Output the [X, Y] coordinate of the center of the cell containing the given text.  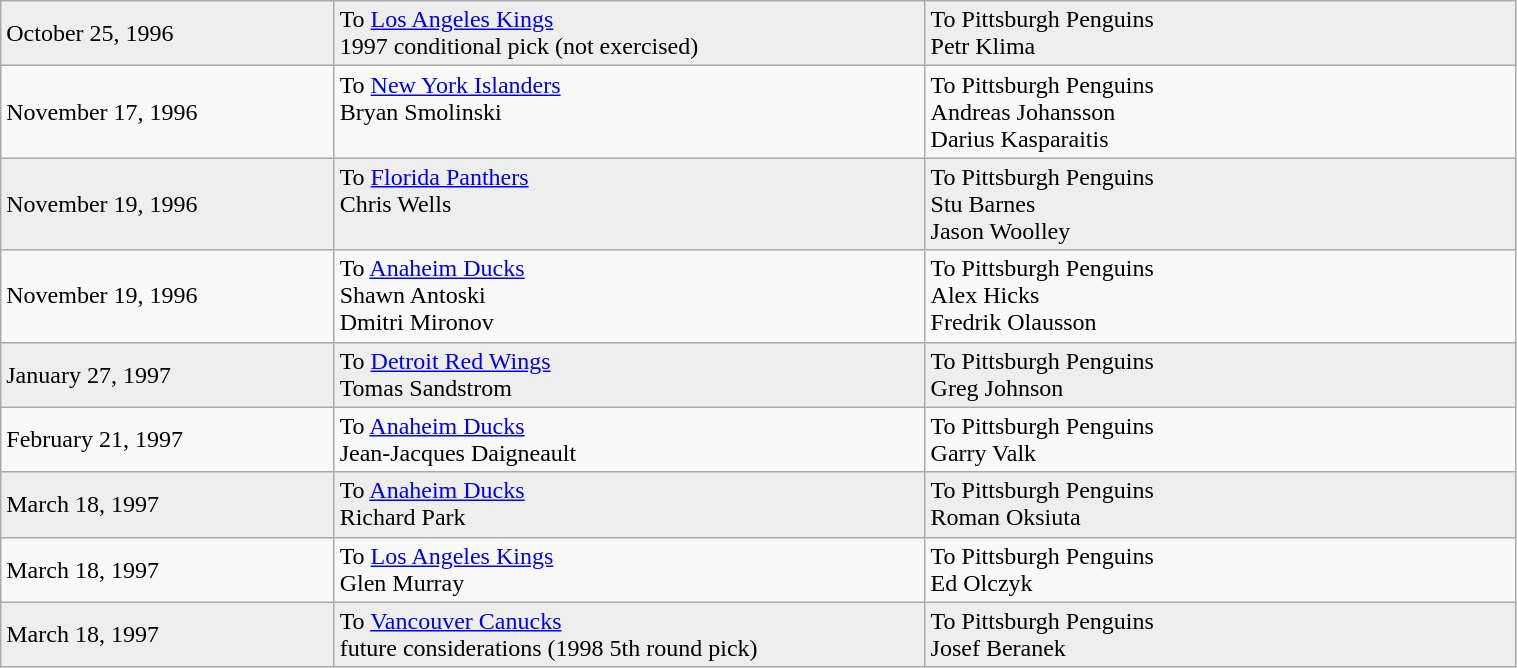
To Pittsburgh PenguinsJosef Beranek [1220, 634]
To Vancouver Canucksfuture considerations (1998 5th round pick) [630, 634]
November 17, 1996 [168, 112]
To Pittsburgh PenguinsPetr Klima [1220, 34]
January 27, 1997 [168, 374]
To Pittsburgh PenguinsRoman Oksiuta [1220, 504]
To Pittsburgh PenguinsAlex HicksFredrik Olausson [1220, 296]
To Anaheim DucksShawn AntoskiDmitri Mironov [630, 296]
To Pittsburgh PenguinsGarry Valk [1220, 440]
October 25, 1996 [168, 34]
To Anaheim DucksRichard Park [630, 504]
To Pittsburgh PenguinsAndreas JohanssonDarius Kasparaitis [1220, 112]
To Los Angeles KingsGlen Murray [630, 570]
To Pittsburgh PenguinsGreg Johnson [1220, 374]
To Florida PanthersChris Wells [630, 204]
To Pittsburgh PenguinsEd Olczyk [1220, 570]
To Pittsburgh PenguinsStu BarnesJason Woolley [1220, 204]
To Los Angeles Kings1997 conditional pick (not exercised) [630, 34]
To Detroit Red WingsTomas Sandstrom [630, 374]
February 21, 1997 [168, 440]
To New York IslandersBryan Smolinski [630, 112]
To Anaheim DucksJean-Jacques Daigneault [630, 440]
